From the cell containing the given text, extract its center point as [x, y] coordinate. 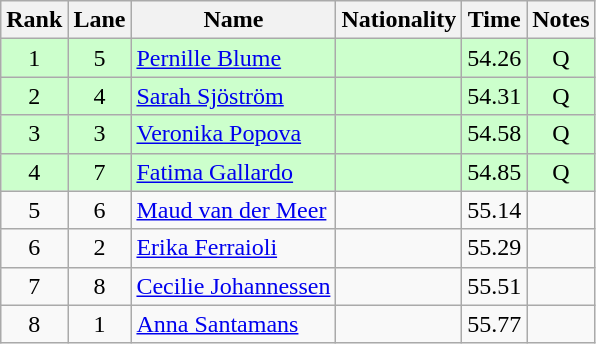
Pernille Blume [234, 58]
54.58 [494, 134]
Lane [100, 20]
54.26 [494, 58]
Sarah Sjöström [234, 96]
Veronika Popova [234, 134]
55.51 [494, 286]
55.14 [494, 210]
Cecilie Johannessen [234, 286]
Name [234, 20]
54.85 [494, 172]
Nationality [399, 20]
Rank [34, 20]
55.29 [494, 248]
54.31 [494, 96]
Time [494, 20]
Anna Santamans [234, 324]
Notes [561, 20]
55.77 [494, 324]
Erika Ferraioli [234, 248]
Maud van der Meer [234, 210]
Fatima Gallardo [234, 172]
